Capture the cell that displays the provided text and extract its [X, Y] central coordinate. 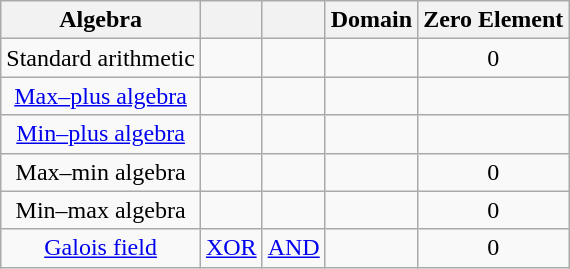
Min–plus algebra [101, 134]
Galois field [101, 248]
Min–max algebra [101, 210]
Algebra [101, 20]
Standard arithmetic [101, 58]
Max–plus algebra [101, 96]
Zero Element [494, 20]
Max–min algebra [101, 172]
Domain [371, 20]
XOR [231, 248]
AND [294, 248]
